Provide the (x, y) coordinate of the cell's center where the given text is located.  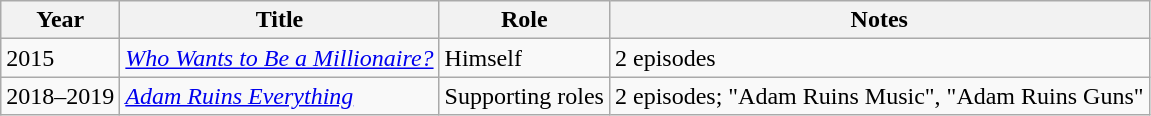
Title (280, 20)
Role (524, 20)
2 episodes (879, 58)
Adam Ruins Everything (280, 96)
Year (60, 20)
Who Wants to Be a Millionaire? (280, 58)
2015 (60, 58)
2018–2019 (60, 96)
2 episodes; "Adam Ruins Music", "Adam Ruins Guns" (879, 96)
Supporting roles (524, 96)
Notes (879, 20)
Himself (524, 58)
